Scan for the cell matching the given text and deliver its (X, Y) coordinate at center. 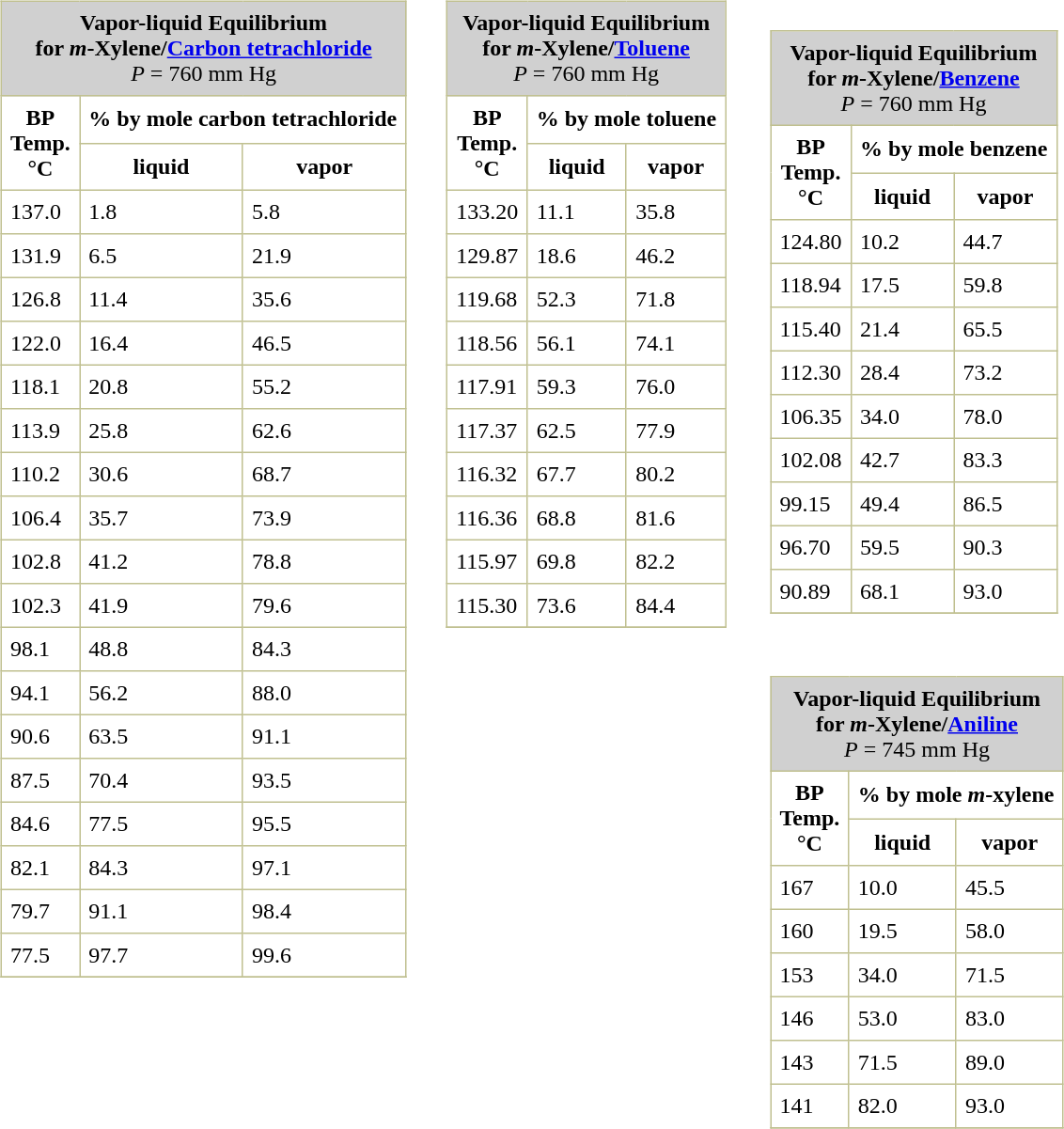
118.56 (487, 343)
71.8 (675, 299)
59.3 (577, 386)
28.4 (902, 372)
82.1 (39, 868)
6.5 (162, 256)
82.2 (675, 561)
106.4 (39, 518)
79.6 (324, 605)
97.1 (324, 868)
89.0 (1009, 1062)
87.5 (39, 780)
99.15 (811, 504)
5.8 (324, 212)
21.4 (902, 329)
46.5 (324, 343)
55.2 (324, 386)
68.7 (324, 474)
Vapor-liquid Equilibriumfor m-Xylene/TolueneP = 760 mm Hg (586, 48)
59.5 (902, 547)
137.0 (39, 212)
59.8 (1006, 285)
% by mole m-xylene (956, 794)
81.6 (675, 518)
56.2 (162, 693)
56.1 (577, 343)
94.1 (39, 693)
118.1 (39, 386)
70.4 (162, 780)
153 (810, 975)
10.0 (902, 887)
126.8 (39, 299)
78.8 (324, 561)
99.6 (324, 955)
93.5 (324, 780)
Vapor-liquid Equilibriumfor m-Xylene/AnilineP = 745 mm Hg (917, 724)
53.0 (902, 1018)
17.5 (902, 285)
98.4 (324, 911)
48.8 (162, 649)
83.0 (1009, 1018)
102.3 (39, 605)
86.5 (1006, 504)
45.5 (1009, 887)
49.4 (902, 504)
Vapor-liquid Equilibriumfor m-Xylene/Carbon tetrachlorideP = 760 mm Hg (203, 48)
76.0 (675, 386)
73.2 (1006, 372)
18.6 (577, 256)
73.9 (324, 518)
160 (810, 931)
90.89 (811, 591)
1.8 (162, 212)
131.9 (39, 256)
115.30 (487, 605)
% by mole toluene (626, 119)
143 (810, 1062)
19.5 (902, 931)
42.7 (902, 460)
129.87 (487, 256)
84.4 (675, 605)
84.6 (39, 823)
74.1 (675, 343)
62.6 (324, 431)
102.08 (811, 460)
118.94 (811, 285)
133.20 (487, 212)
146 (810, 1018)
% by mole benzene (953, 149)
78.0 (1006, 416)
115.97 (487, 561)
80.2 (675, 474)
141 (810, 1105)
16.4 (162, 343)
113.9 (39, 431)
35.7 (162, 518)
11.4 (162, 299)
95.5 (324, 823)
10.2 (902, 242)
102.8 (39, 561)
25.8 (162, 431)
116.32 (487, 474)
68.8 (577, 518)
52.3 (577, 299)
79.7 (39, 911)
90.3 (1006, 547)
58.0 (1009, 931)
106.35 (811, 416)
110.2 (39, 474)
112.30 (811, 372)
67.7 (577, 474)
21.9 (324, 256)
119.68 (487, 299)
82.0 (902, 1105)
41.9 (162, 605)
35.8 (675, 212)
116.36 (487, 518)
11.1 (577, 212)
73.6 (577, 605)
124.80 (811, 242)
97.7 (162, 955)
65.5 (1006, 329)
% by mole carbon tetrachloride (243, 119)
122.0 (39, 343)
117.37 (487, 431)
62.5 (577, 431)
98.1 (39, 649)
35.6 (324, 299)
20.8 (162, 386)
44.7 (1006, 242)
41.2 (162, 561)
117.91 (487, 386)
69.8 (577, 561)
68.1 (902, 591)
Vapor-liquid Equilibriumfor m-Xylene/BenzeneP = 760 mm Hg (914, 78)
90.6 (39, 736)
96.70 (811, 547)
167 (810, 887)
63.5 (162, 736)
83.3 (1006, 460)
115.40 (811, 329)
30.6 (162, 474)
88.0 (324, 693)
46.2 (675, 256)
77.9 (675, 431)
